Output the (x, y) coordinate of the center of the cell containing the given text.  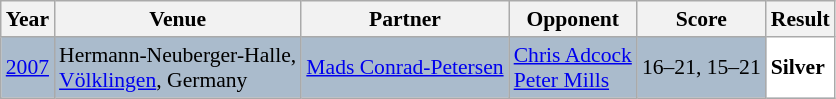
Hermann-Neuberger-Halle,Völklingen, Germany (178, 68)
Year (28, 19)
Opponent (573, 19)
16–21, 15–21 (702, 68)
Chris Adcock Peter Mills (573, 68)
Score (702, 19)
Mads Conrad-Petersen (404, 68)
Partner (404, 19)
Result (800, 19)
2007 (28, 68)
Silver (800, 68)
Venue (178, 19)
